Pinpoint the cell where the given text exists, returning its [x, y] midpoint coordinate. 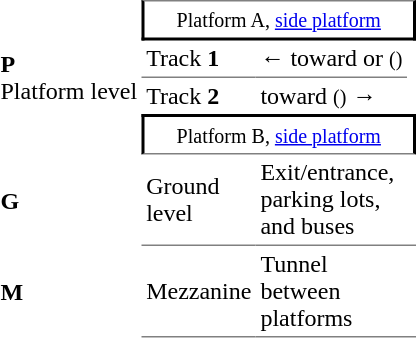
Platform A, side platform [279, 20]
← toward or () [332, 59]
Ground level [199, 200]
Track 1 [199, 59]
Track 2 [199, 96]
toward () → [332, 96]
Mezzanine [199, 292]
Exit/entrance, parking lots, and buses [336, 200]
Tunnel between platforms [336, 292]
Platform B, side platform [279, 134]
